Detect which cell encompasses the target text, then output its (X, Y) center coordinate. 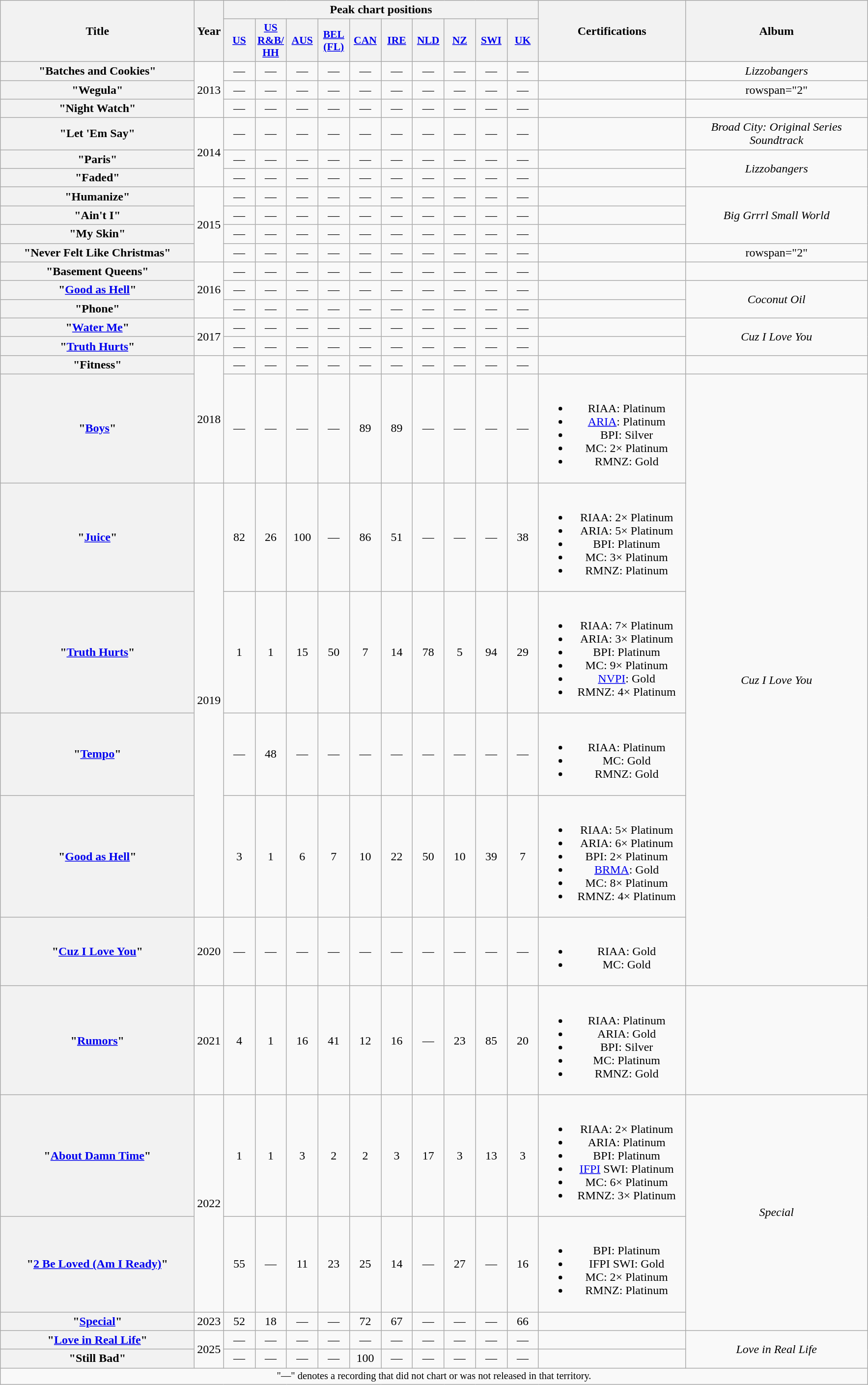
2016 (209, 290)
18 (271, 1321)
"Never Felt Like Christmas" (97, 253)
"Ain't I" (97, 215)
20 (523, 1041)
"Basement Queens" (97, 271)
BPI: PlatinumIFPI SWI: GoldMC: 2× PlatinumRMNZ: Platinum (612, 1264)
5 (460, 652)
72 (365, 1321)
AUS (302, 40)
RIAA: 2× PlatinumARIA: PlatinumBPI: PlatinumIFPI SWI: PlatinumMC: 6× PlatinumRMNZ: 3× Platinum (612, 1156)
38 (523, 537)
86 (365, 537)
Year (209, 31)
12 (365, 1041)
66 (523, 1321)
4 (239, 1041)
39 (491, 856)
RIAA: PlatinumMC: GoldRMNZ: Gold (612, 755)
USR&B/HH (271, 40)
"Still Bad" (97, 1358)
"Special" (97, 1321)
2017 (209, 337)
52 (239, 1321)
2020 (209, 952)
RIAA: PlatinumARIA: PlatinumBPI: SilverMC: 2× PlatinumRMNZ: Gold (612, 428)
"Night Watch" (97, 109)
"Juice" (97, 537)
2023 (209, 1321)
RIAA: PlatinumARIA: GoldBPI: SilverMC: PlatinumRMNZ: Gold (612, 1041)
29 (523, 652)
2019 (209, 700)
NLD (428, 40)
"Phone" (97, 309)
13 (491, 1156)
85 (491, 1041)
RIAA: GoldMC: Gold (612, 952)
"Boys" (97, 428)
US (239, 40)
Coconut Oil (776, 299)
Title (97, 31)
2025 (209, 1349)
67 (397, 1321)
"Batches and Cookies" (97, 71)
78 (428, 652)
"2 Be Loved (Am I Ready)" (97, 1264)
22 (397, 856)
Certifications (612, 31)
94 (491, 652)
NZ (460, 40)
"Wegula" (97, 90)
51 (397, 537)
Big Grrrl Small World (776, 215)
26 (271, 537)
82 (239, 537)
11 (302, 1264)
25 (365, 1264)
"Love in Real Life" (97, 1340)
55 (239, 1264)
"My Skin" (97, 234)
27 (460, 1264)
RIAA: 5× PlatinumARIA: 6× PlatinumBPI: 2× PlatinumBRMA: GoldMC: 8× PlatinumRMNZ: 4× Platinum (612, 856)
2015 (209, 225)
Album (776, 31)
"About Damn Time" (97, 1156)
Love in Real Life (776, 1349)
Peak chart positions (381, 10)
"Water Me" (97, 327)
CAN (365, 40)
6 (302, 856)
2014 (209, 152)
"Tempo" (97, 755)
15 (302, 652)
"Let 'Em Say" (97, 134)
RIAA: 7× PlatinumARIA: 3× PlatinumBPI: PlatinumMC: 9× PlatinumNVPI: GoldRMNZ: 4× Platinum (612, 652)
Broad City: Original Series Soundtrack (776, 134)
2021 (209, 1041)
BEL(FL) (334, 40)
48 (271, 755)
2018 (209, 419)
SWI (491, 40)
"Rumors" (97, 1041)
Special (776, 1213)
17 (428, 1156)
IRE (397, 40)
41 (334, 1041)
"Cuz I Love You" (97, 952)
"Humanize" (97, 197)
2013 (209, 89)
"Paris" (97, 159)
UK (523, 40)
"—" denotes a recording that did not chart or was not released in that territory. (434, 1376)
"Faded" (97, 178)
RIAA: 2× PlatinumARIA: 5× PlatinumBPI: PlatinumMC: 3× PlatinumRMNZ: Platinum (612, 537)
"Fitness" (97, 365)
2022 (209, 1203)
